Search for the cell housing the specified text and yield its (x, y) center coordinate. 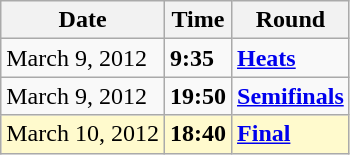
Round (291, 20)
March 10, 2012 (83, 134)
19:50 (198, 96)
Final (291, 134)
Date (83, 20)
Time (198, 20)
9:35 (198, 58)
Semifinals (291, 96)
18:40 (198, 134)
Heats (291, 58)
